Provide the [x, y] coordinate of the cell's center where the given text is located.  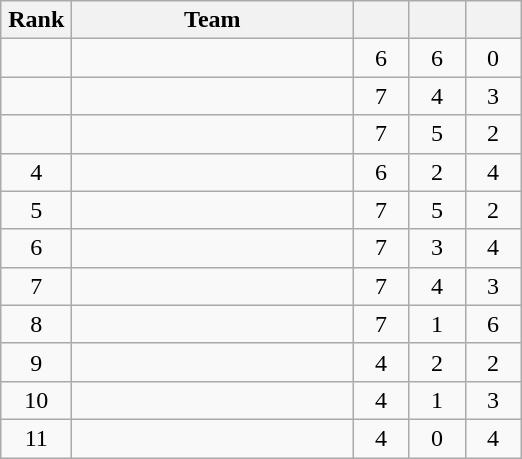
11 [36, 438]
Team [212, 20]
8 [36, 324]
9 [36, 362]
Rank [36, 20]
10 [36, 400]
